Determine the [x, y] coordinate at the center of the cell enclosing the given text.  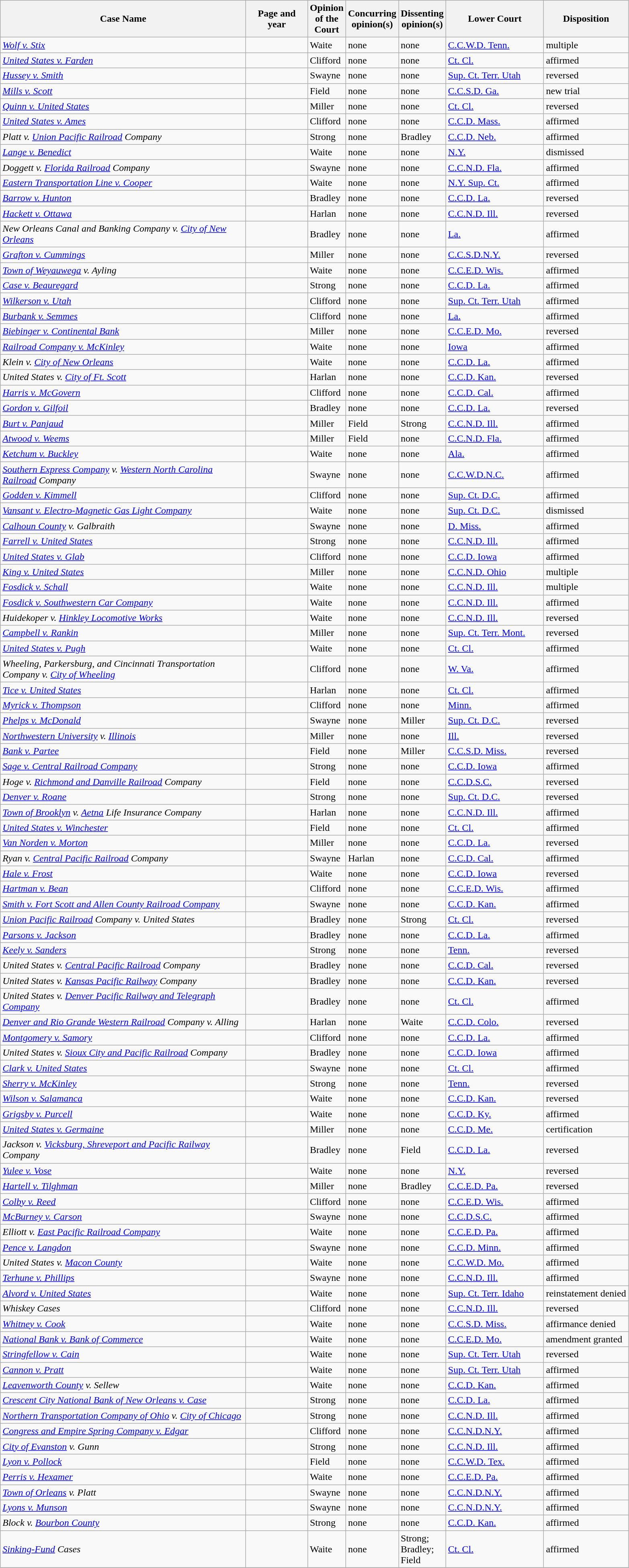
Fosdick v. Schall [123, 587]
Tice v. United States [123, 690]
Godden v. Kimmell [123, 495]
Whiskey Cases [123, 1309]
Hale v. Frost [123, 873]
Sup. Ct. Terr. Mont. [495, 633]
New Orleans Canal and Banking Company v. City of New Orleans [123, 234]
Terhune v. Phillips [123, 1278]
Vansant v. Electro-Magnetic Gas Light Company [123, 511]
C.C.W.D. Mo. [495, 1263]
C.C.D. Neb. [495, 137]
McBurney v. Carson [123, 1217]
Lyons v. Munson [123, 1508]
Page and year [277, 19]
United States v. Macon County [123, 1263]
Northern Transportation Company of Ohio v. City of Chicago [123, 1416]
Lyon v. Pollock [123, 1461]
Parsons v. Jackson [123, 935]
United States v. City of Ft. Scott [123, 377]
Wheeling, Parkersburg, and Cincinnati Transportation Company v. City of Wheeling [123, 669]
United States v. Central Pacific Railroad Company [123, 965]
Campbell v. Rankin [123, 633]
Denver v. Roane [123, 797]
Railroad Company v. McKinley [123, 347]
Town of Brooklyn v. Aetna Life Insurance Company [123, 812]
Iowa [495, 347]
Hussey v. Smith [123, 76]
W. Va. [495, 669]
Biebinger v. Continental Bank [123, 331]
Quinn v. United States [123, 106]
certification [586, 1129]
Town of Orleans v. Platt [123, 1492]
Gordon v. Gilfoil [123, 408]
Whitney v. Cook [123, 1324]
Hoge v. Richmond and Danville Railroad Company [123, 782]
United States v. Sioux City and Pacific Railroad Company [123, 1053]
reinstatement denied [586, 1293]
Southern Express Company v. Western North Carolina Railroad Company [123, 475]
Minn. [495, 705]
Calhoun County v. Galbraith [123, 526]
new trial [586, 91]
Northwestern University v. Illinois [123, 736]
Strong; Bradley; Field [422, 1549]
Ryan v. Central Pacific Railroad Company [123, 858]
Concurring opinion(s) [372, 19]
Case Name [123, 19]
C.C.D. Mass. [495, 121]
United States v. Pugh [123, 648]
Van Norden v. Morton [123, 843]
Clark v. United States [123, 1068]
Leavenworth County v. Sellew [123, 1385]
N.Y. Sup. Ct. [495, 183]
Yulee v. Vose [123, 1171]
United States v. Denver Pacific Railway and Telegraph Company [123, 1001]
Wilkerson v. Utah [123, 301]
Stringfellow v. Cain [123, 1354]
Cannon v. Pratt [123, 1370]
United States v. Germaine [123, 1129]
United States v. Winchester [123, 828]
Platt v. Union Pacific Railroad Company [123, 137]
C.C.S.D. Ga. [495, 91]
Disposition [586, 19]
City of Evanston v. Gunn [123, 1446]
Mills v. Scott [123, 91]
Alvord v. United States [123, 1293]
Colby v. Reed [123, 1201]
Montgomery v. Samory [123, 1038]
King v. United States [123, 572]
Grafton v. Cummings [123, 255]
Jackson v. Vicksburg, Shreveport and Pacific Railway Company [123, 1150]
Lower Court [495, 19]
Town of Weyauwega v. Ayling [123, 270]
Fosdick v. Southwestern Car Company [123, 602]
C.C.S.D.N.Y. [495, 255]
Burt v. Panjaud [123, 423]
Sage v. Central Railroad Company [123, 767]
Elliott v. East Pacific Railroad Company [123, 1232]
Barrow v. Hunton [123, 198]
Denver and Rio Grande Western Railroad Company v. Alling [123, 1022]
Lange v. Benedict [123, 152]
United States v. Farden [123, 60]
Ala. [495, 454]
C.C.D. Me. [495, 1129]
D. Miss. [495, 526]
C.C.D. Minn. [495, 1247]
Hartell v. Tilghman [123, 1186]
United States v. Kansas Pacific Railway Company [123, 981]
Smith v. Fort Scott and Allen County Railroad Company [123, 904]
Bank v. Partee [123, 751]
Wolf v. Stix [123, 45]
Dissenting opinion(s) [422, 19]
Burbank v. Semmes [123, 316]
Grigsby v. Purcell [123, 1114]
C.C.W.D. Tex. [495, 1461]
Atwood v. Weems [123, 438]
Keely v. Sanders [123, 950]
Eastern Transportation Line v. Cooper [123, 183]
United States v. Ames [123, 121]
Case v. Beauregard [123, 286]
Opinion of the Court [326, 19]
Sinking-Fund Cases [123, 1549]
Pence v. Langdon [123, 1247]
C.C.N.D. Ohio [495, 572]
Myrick v. Thompson [123, 705]
Harris v. McGovern [123, 393]
Union Pacific Railroad Company v. United States [123, 919]
C.C.D. Ky. [495, 1114]
C.C.W.D.N.C. [495, 475]
Phelps v. McDonald [123, 720]
Wilson v. Salamanca [123, 1099]
Doggett v. Florida Railroad Company [123, 167]
Ill. [495, 736]
Huidekoper v. Hinkley Locomotive Works [123, 618]
Perris v. Hexamer [123, 1477]
Klein v. City of New Orleans [123, 362]
amendment granted [586, 1339]
C.C.W.D. Tenn. [495, 45]
Hartman v. Bean [123, 889]
Sup. Ct. Terr. Idaho [495, 1293]
Block v. Bourbon County [123, 1523]
Sherry v. McKinley [123, 1083]
Crescent City National Bank of New Orleans v. Case [123, 1400]
C.C.D. Colo. [495, 1022]
United States v. Glab [123, 557]
Congress and Empire Spring Company v. Edgar [123, 1431]
Farrell v. United States [123, 541]
Ketchum v. Buckley [123, 454]
Hackett v. Ottawa [123, 214]
affirmance denied [586, 1324]
National Bank v. Bank of Commerce [123, 1339]
